Scan for the cell matching the given text and deliver its (x, y) coordinate at center. 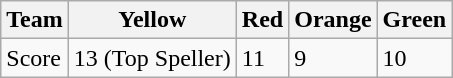
Red (262, 20)
Orange (333, 20)
9 (333, 58)
11 (262, 58)
10 (414, 58)
13 (Top Speller) (152, 58)
Green (414, 20)
Yellow (152, 20)
Score (35, 58)
Team (35, 20)
